From the cell containing the given text, extract its center point as [x, y] coordinate. 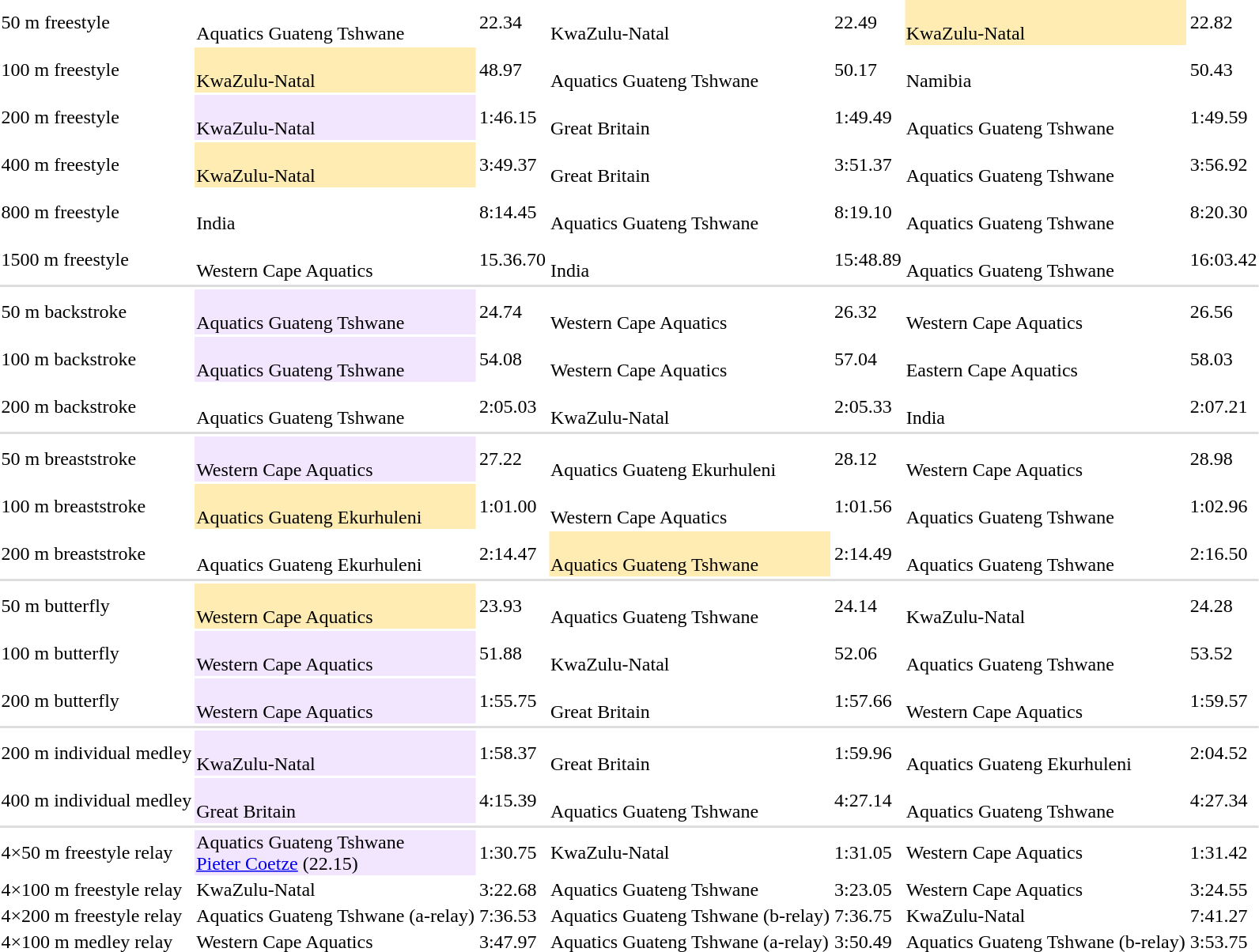
2:16.50 [1223, 553]
200 m freestyle [96, 117]
3:51.37 [868, 164]
1:49.49 [868, 117]
2:04.52 [1223, 753]
Eastern Cape Aquatics [1045, 359]
1:31.05 [868, 852]
2:14.47 [512, 553]
2:05.03 [512, 406]
50 m freestyle [96, 22]
100 m freestyle [96, 70]
Aquatics Guateng Tshwane (a-relay) [335, 916]
2:14.49 [868, 553]
22.49 [868, 22]
1:01.56 [868, 506]
24.74 [512, 312]
7:41.27 [1223, 916]
2:07.21 [1223, 406]
16:03.42 [1223, 259]
1:59.96 [868, 753]
50 m breaststroke [96, 459]
48.97 [512, 70]
Aquatics Guateng Tshwane Pieter Coetze (22.15) [335, 852]
23.93 [512, 606]
1:46.15 [512, 117]
53.52 [1223, 653]
1:02.96 [1223, 506]
1:31.42 [1223, 852]
15.36.70 [512, 259]
1:30.75 [512, 852]
52.06 [868, 653]
4×100 m freestyle relay [96, 890]
200 m butterfly [96, 701]
15:48.89 [868, 259]
3:22.68 [512, 890]
28.12 [868, 459]
3:56.92 [1223, 164]
26.32 [868, 312]
1500 m freestyle [96, 259]
28.98 [1223, 459]
7:36.53 [512, 916]
24.14 [868, 606]
22.34 [512, 22]
200 m breaststroke [96, 553]
100 m breaststroke [96, 506]
7:36.75 [868, 916]
3:23.05 [868, 890]
22.82 [1223, 22]
8:14.45 [512, 212]
100 m backstroke [96, 359]
1:57.66 [868, 701]
200 m individual medley [96, 753]
1:59.57 [1223, 701]
400 m freestyle [96, 164]
4:15.39 [512, 800]
1:01.00 [512, 506]
4:27.34 [1223, 800]
27.22 [512, 459]
57.04 [868, 359]
1:55.75 [512, 701]
1:49.59 [1223, 117]
50.43 [1223, 70]
51.88 [512, 653]
Namibia [1045, 70]
8:19.10 [868, 212]
4:27.14 [868, 800]
2:05.33 [868, 406]
800 m freestyle [96, 212]
Aquatics Guateng Tshwane (b-relay) [690, 916]
3:24.55 [1223, 890]
400 m individual medley [96, 800]
8:20.30 [1223, 212]
50.17 [868, 70]
4×200 m freestyle relay [96, 916]
50 m backstroke [96, 312]
4×50 m freestyle relay [96, 852]
58.03 [1223, 359]
200 m backstroke [96, 406]
54.08 [512, 359]
3:49.37 [512, 164]
26.56 [1223, 312]
50 m butterfly [96, 606]
100 m butterfly [96, 653]
1:58.37 [512, 753]
24.28 [1223, 606]
